Provide the [X, Y] coordinate of the cell's center where the given text is located.  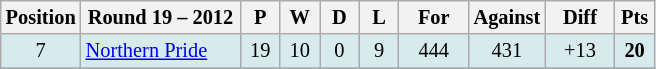
P [260, 17]
20 [635, 51]
Northern Pride [161, 51]
Diff [580, 17]
Position [41, 17]
0 [340, 51]
19 [260, 51]
9 [379, 51]
444 [434, 51]
For [434, 17]
L [379, 17]
7 [41, 51]
+13 [580, 51]
Round 19 – 2012 [161, 17]
Pts [635, 17]
W [300, 17]
431 [508, 51]
10 [300, 51]
D [340, 17]
Against [508, 17]
